Find where the given text appears and provide that cell's center as [X, Y] coordinate. 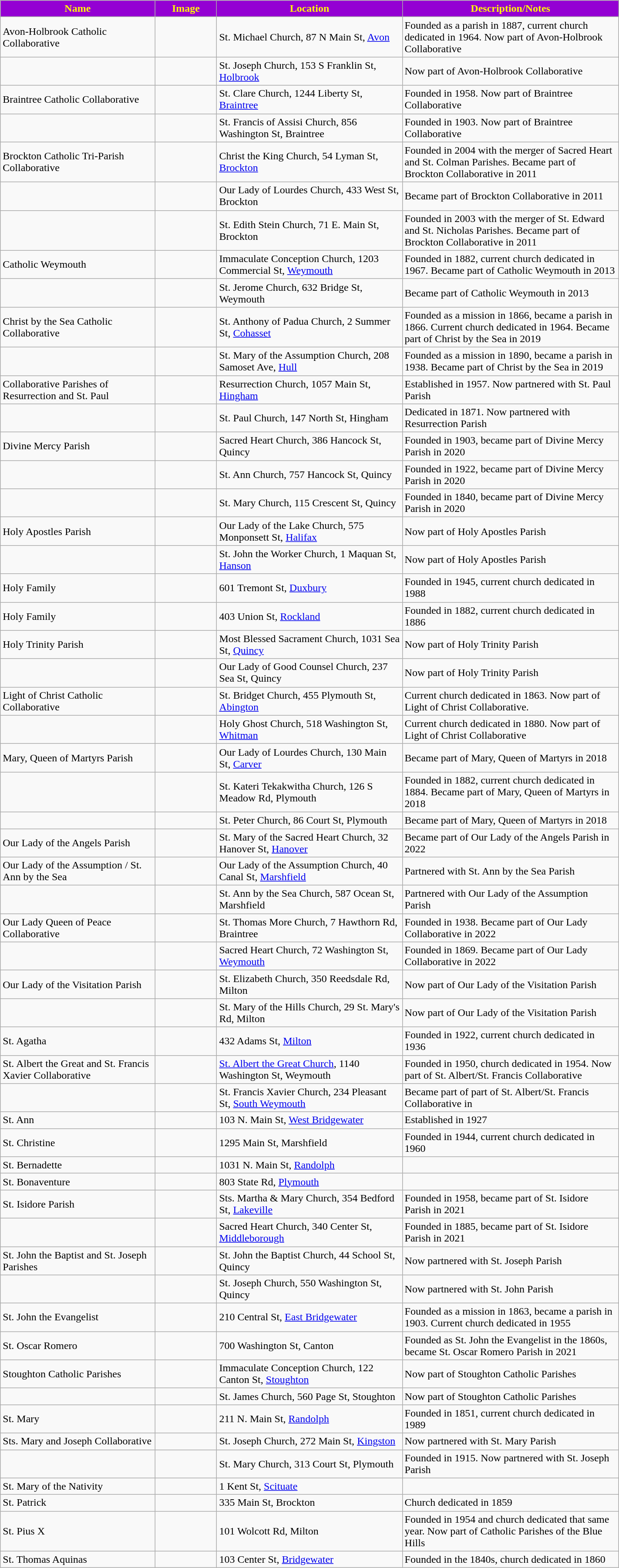
700 Washington St, Canton [309, 1346]
Founded in 1954 and church dedicated that same year. Now part of Catholic Parishes of the Blue Hills [510, 1531]
Holy Apostles Parish [77, 531]
Founded in 1882, current church dedicated in 1884. Became part of Mary, Queen of Martyrs in 2018 [510, 792]
Partnered with Our Lady of the Assumption Parish [510, 899]
St. Joseph Church, 550 Washington St, Quincy [309, 1289]
St. Peter Church, 86 Court St, Plymouth [309, 820]
1031 N. Main St, Randolph [309, 1165]
Founded in 1945, current church dedicated in 1988 [510, 588]
St. Mary of the Hills Church, 29 St. Mary's Rd, Milton [309, 1013]
Founded in 1950, church dedicated in 1954. Now part of St. Albert/St. Francis Collaborative [510, 1069]
Founded in 1944, current church dedicated in 1960 [510, 1142]
St. Mary of the Assumption Church, 208 Samoset Ave, Hull [309, 361]
Our Lady of Lourdes Church, 130 Main St, Carver [309, 757]
Christ the King Church, 54 Lyman St, Brockton [309, 162]
Founded in 1882, current church dedicated in 1967. Became part of Catholic Weymouth in 2013 [510, 265]
St. John the Baptist and St. Joseph Parishes [77, 1261]
St. John the Worker Church, 1 Maquan St, Hanson [309, 560]
Partnered with St. Ann by the Sea Parish [510, 871]
Sacred Heart Church, 72 Washington St, Weymouth [309, 956]
Description/Notes [510, 9]
Founded as St. John the Evangelist in the 1860s, became St. Oscar Romero Parish in 2021 [510, 1346]
Most Blessed Sacrament Church, 1031 Sea St, Quincy [309, 644]
Founded in 1922, became part of Divine Mercy Parish in 2020 [510, 474]
St. Patrick [77, 1503]
Collaborative Parishes of Resurrection and St. Paul [77, 389]
Resurrection Church, 1057 Main St, Hingham [309, 389]
St. Isidore Parish [77, 1204]
Founded as a mission in 1863, became a parish in 1903. Current church dedicated in 1955 [510, 1317]
Established in 1927 [510, 1120]
St. Ann Church, 757 Hancock St, Quincy [309, 474]
Our Lady of the Angels Parish [77, 843]
St. Jerome Church, 632 Bridge St, Weymouth [309, 293]
St. Edith Stein Church, 71 E. Main St, Brockton [309, 230]
Our Lady of the Assumption Church, 40 Canal St, Marshfield [309, 871]
335 Main St, Brockton [309, 1503]
St. Clare Church, 1244 Liberty St, Braintree [309, 99]
Location [309, 9]
Our Lady of the Assumption / St. Ann by the Sea [77, 871]
St. Thomas Aquinas [77, 1559]
Became part of Catholic Weymouth in 2013 [510, 293]
Founded as a mission in 1866, became a parish in 1866. Current church dedicated in 1964. Became part of Christ by the Sea in 2019 [510, 327]
St. Paul Church, 147 North St, Hingham [309, 418]
Founded in 1903, became part of Divine Mercy Parish in 2020 [510, 447]
St. Kateri Tekakwitha Church, 126 S Meadow Rd, Plymouth [309, 792]
Became part of part of St. Albert/St. Francis Collaborative in [510, 1098]
Became part of Brockton Collaborative in 2011 [510, 196]
101 Wolcott Rd, Milton [309, 1531]
Founded in 2003 with the merger of St. Edward and St. Nicholas Parishes. Became part of Brockton Collaborative in 2011 [510, 230]
Our Lady of the Visitation Parish [77, 985]
St. Ann [77, 1120]
Church dedicated in 1859 [510, 1503]
St. James Church, 560 Page St, Stoughton [309, 1396]
Founded in 1938. Became part of Our Lady Collaborative in 2022 [510, 928]
Our Lady of Lourdes Church, 433 West St, Brockton [309, 196]
Current church dedicated in 1863. Now part of Light of Christ Collaborative. [510, 701]
St. Elizabeth Church, 350 Reedsdale Rd, Milton [309, 985]
Immaculate Conception Church, 122 Canton St, Stoughton [309, 1374]
Holy Trinity Parish [77, 644]
St. Michael Church, 87 N Main St, Avon [309, 37]
Now partnered with St. Joseph Parish [510, 1261]
Stoughton Catholic Parishes [77, 1374]
Divine Mercy Parish [77, 447]
103 N. Main St, West Bridgewater [309, 1120]
403 Union St, Rockland [309, 616]
432 Adams St, Milton [309, 1041]
Now part of Avon-Holbrook Collaborative [510, 71]
Braintree Catholic Collaborative [77, 99]
St. Bonaventure [77, 1181]
Founded in 1958. Now part of Braintree Collaborative [510, 99]
Founded in 1915. Now partnered with St. Joseph Parish [510, 1464]
Mary, Queen of Martyrs Parish [77, 757]
St. Bernadette [77, 1165]
Name [77, 9]
1295 Main St, Marshfield [309, 1142]
Founded in 1869. Became part of Our Lady Collaborative in 2022 [510, 956]
Founded in 1882, current church dedicated in 1886 [510, 616]
Founded in 1958, became part of St. Isidore Parish in 2021 [510, 1204]
St. Ann by the Sea Church, 587 Ocean St, Marshfield [309, 899]
Became part of Our Lady of the Angels Parish in 2022 [510, 843]
St. Albert the Great Church, 1140 Washington St, Weymouth [309, 1069]
601 Tremont St, Duxbury [309, 588]
Established in 1957. Now partnered with St. Paul Parish [510, 389]
Now partnered with St. John Parish [510, 1289]
Avon-Holbrook Catholic Collaborative [77, 37]
Current church dedicated in 1880. Now part of Light of Christ Collaborative [510, 730]
Sts. Martha & Mary Church, 354 Bedford St, Lakeville [309, 1204]
Founded in 1922, current church dedicated in 1936 [510, 1041]
St. Oscar Romero [77, 1346]
Sts. Mary and Joseph Collaborative [77, 1441]
Founded as a mission in 1890, became a parish in 1938. Became part of Christ by the Sea in 2019 [510, 361]
Founded in 1885, became part of St. Isidore Parish in 2021 [510, 1232]
Sacred Heart Church, 386 Hancock St, Quincy [309, 447]
Our Lady of the Lake Church, 575 Monponsett St, Halifax [309, 531]
Dedicated in 1871. Now partnered with Resurrection Parish [510, 418]
St. Francis Xavier Church, 234 Pleasant St, South Weymouth [309, 1098]
103 Center St, Bridgewater [309, 1559]
St. Thomas More Church, 7 Hawthorn Rd, Braintree [309, 928]
St. John the Evangelist [77, 1317]
Image [186, 9]
803 State Rd, Plymouth [309, 1181]
St. Pius X [77, 1531]
St. Mary of the Sacred Heart Church, 32 Hanover St, Hanover [309, 843]
Founded in 1851, current church dedicated in 1989 [510, 1419]
211 N. Main St, Randolph [309, 1419]
Sacred Heart Church, 340 Center St, Middleborough [309, 1232]
St. Christine [77, 1142]
St. John the Baptist Church, 44 School St, Quincy [309, 1261]
Founded in 1903. Now part of Braintree Collaborative [510, 128]
St. Mary of the Nativity [77, 1486]
Founded in 1840, became part of Divine Mercy Parish in 2020 [510, 503]
St. Francis of Assisi Church, 856 Washington St, Braintree [309, 128]
Now partnered with St. Mary Parish [510, 1441]
Light of Christ Catholic Collaborative [77, 701]
Founded in the 1840s, church dedicated in 1860 [510, 1559]
Founded as a parish in 1887, current church dedicated in 1964. Now part of Avon-Holbrook Collaborative [510, 37]
St. Albert the Great and St. Francis Xavier Collaborative [77, 1069]
St. Mary Church, 115 Crescent St, Quincy [309, 503]
Immaculate Conception Church, 1203 Commercial St, Weymouth [309, 265]
Christ by the Sea Catholic Collaborative [77, 327]
St. Bridget Church, 455 Plymouth St, Abington [309, 701]
Brockton Catholic Tri-Parish Collaborative [77, 162]
St. Mary [77, 1419]
Holy Ghost Church, 518 Washington St, Whitman [309, 730]
St. Agatha [77, 1041]
Founded in 2004 with the merger of Sacred Heart and St. Colman Parishes. Became part of Brockton Collaborative in 2011 [510, 162]
St. Joseph Church, 153 S Franklin St, Holbrook [309, 71]
St. Joseph Church, 272 Main St, Kingston [309, 1441]
Our Lady Queen of Peace Collaborative [77, 928]
Our Lady of Good Counsel Church, 237 Sea St, Quincy [309, 673]
1 Kent St, Scituate [309, 1486]
St. Mary Church, 313 Court St, Plymouth [309, 1464]
Catholic Weymouth [77, 265]
210 Central St, East Bridgewater [309, 1317]
St. Anthony of Padua Church, 2 Summer St, Cohasset [309, 327]
